Scan for the cell matching the given text and deliver its (X, Y) coordinate at center. 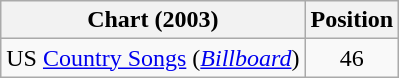
US Country Songs (Billboard) (153, 58)
46 (352, 58)
Chart (2003) (153, 20)
Position (352, 20)
